Provide the [x, y] coordinate of the cell's center where the given text is located.  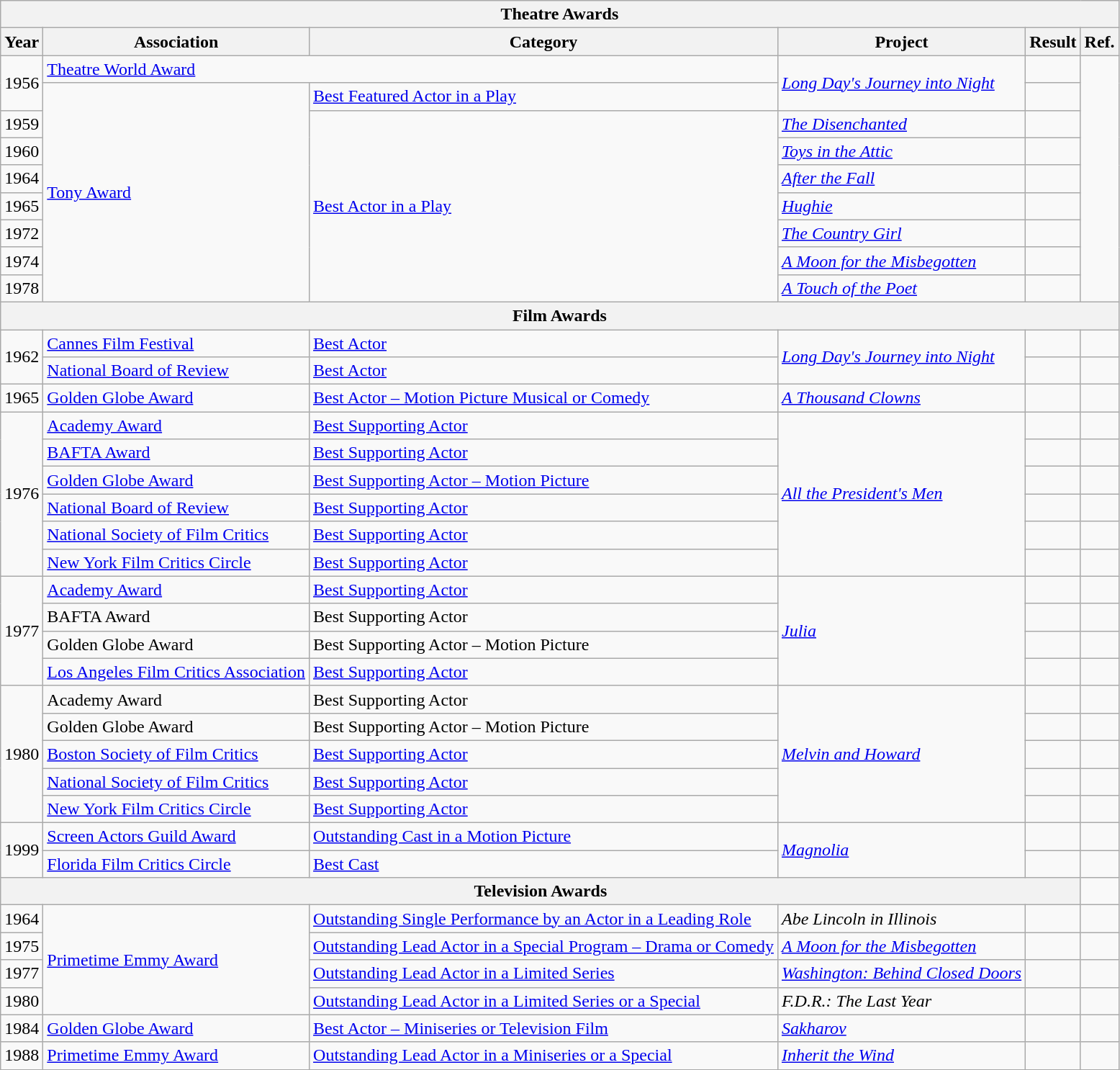
Outstanding Lead Actor in a Special Program – Drama or Comedy [544, 946]
The Country Girl [901, 233]
Sakharov [901, 1028]
1960 [22, 151]
1972 [22, 233]
F.D.R.: The Last Year [901, 1001]
Outstanding Single Performance by an Actor in a Leading Role [544, 919]
All the President's Men [901, 494]
1978 [22, 288]
Julia [901, 631]
The Disenchanted [901, 124]
Toys in the Attic [901, 151]
Tony Award [176, 192]
1974 [22, 261]
Melvin and Howard [901, 754]
Result [1053, 42]
Outstanding Lead Actor in a Miniseries or a Special [544, 1056]
1975 [22, 946]
Best Actor – Miniseries or Television Film [544, 1028]
Year [22, 42]
Film Awards [560, 315]
1956 [22, 83]
Best Cast [544, 864]
Theatre World Award [410, 69]
Florida Film Critics Circle [176, 864]
Outstanding Lead Actor in a Limited Series [544, 974]
Project [901, 42]
Magnolia [901, 850]
Los Angeles Film Critics Association [176, 672]
Best Featured Actor in a Play [544, 96]
Television Awards [541, 891]
A Thousand Clowns [901, 398]
Outstanding Lead Actor in a Limited Series or a Special [544, 1001]
1976 [22, 494]
Inherit the Wind [901, 1056]
1999 [22, 850]
Outstanding Cast in a Motion Picture [544, 837]
Best Actor – Motion Picture Musical or Comedy [544, 398]
Abe Lincoln in Illinois [901, 919]
Best Actor in a Play [544, 206]
1962 [22, 357]
Theatre Awards [560, 14]
Hughie [901, 206]
Association [176, 42]
1984 [22, 1028]
A Touch of the Poet [901, 288]
1959 [22, 124]
After the Fall [901, 179]
1988 [22, 1056]
Category [544, 42]
Cannes Film Festival [176, 343]
Boston Society of Film Critics [176, 754]
Washington: Behind Closed Doors [901, 974]
Ref. [1100, 42]
Screen Actors Guild Award [176, 837]
